Return the (X, Y) coordinate for the center point of the cell that contains the specified text.  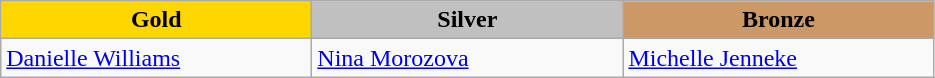
Danielle Williams (156, 58)
Silver (468, 20)
Nina Morozova (468, 58)
Michelle Jenneke (778, 58)
Bronze (778, 20)
Gold (156, 20)
